Identify which cell holds the provided text, then report its [x, y] central coordinate. 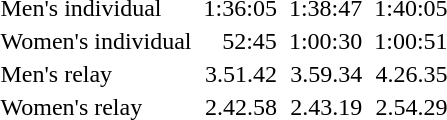
3.59.34 [325, 74]
1:00:30 [325, 41]
3.51.42 [240, 74]
52:45 [240, 41]
